Provide the (X, Y) coordinate of the cell's center where the given text is located.  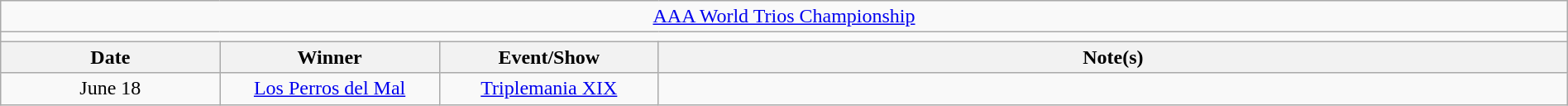
June 18 (111, 89)
Date (111, 57)
Event/Show (549, 57)
Note(s) (1113, 57)
Triplemania XIX (549, 89)
Los Perros del Mal (329, 89)
AAA World Trios Championship (784, 17)
Winner (329, 57)
